From the cell containing the given text, extract its center point as (X, Y) coordinate. 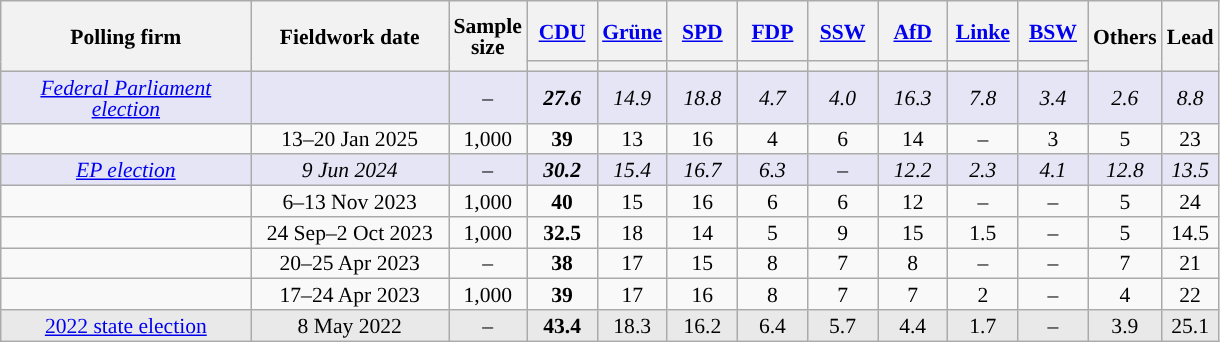
8.8 (1190, 97)
14.9 (632, 97)
3 (1053, 138)
13 (632, 138)
Samplesize (487, 36)
6.3 (772, 170)
23 (1190, 138)
4.7 (772, 97)
16.3 (913, 97)
2 (983, 294)
21 (1190, 264)
30.2 (562, 170)
1.7 (983, 326)
Polling firm (126, 36)
24 Sep–2 Oct 2023 (350, 232)
12 (913, 202)
3.4 (1053, 97)
13–20 Jan 2025 (350, 138)
25.1 (1190, 326)
Lead (1190, 36)
4.1 (1053, 170)
17–24 Apr 2023 (350, 294)
24 (1190, 202)
9 Jun 2024 (350, 170)
FDP (772, 31)
Federal Parliament election (126, 97)
Linke (983, 31)
43.4 (562, 326)
SSW (842, 31)
SPD (702, 31)
20–25 Apr 2023 (350, 264)
Fieldwork date (350, 36)
5.7 (842, 326)
32.5 (562, 232)
18 (632, 232)
16.7 (702, 170)
AfD (913, 31)
2022 state election (126, 326)
2.6 (1125, 97)
15.4 (632, 170)
16.2 (702, 326)
1.5 (983, 232)
18.8 (702, 97)
Others (1125, 36)
27.6 (562, 97)
38 (562, 264)
12.2 (913, 170)
BSW (1053, 31)
14.5 (1190, 232)
4.0 (842, 97)
7.8 (983, 97)
Grüne (632, 31)
3.9 (1125, 326)
EP election (126, 170)
4.4 (913, 326)
6.4 (772, 326)
9 (842, 232)
13.5 (1190, 170)
22 (1190, 294)
2.3 (983, 170)
18.3 (632, 326)
6–13 Nov 2023 (350, 202)
8 May 2022 (350, 326)
12.8 (1125, 170)
CDU (562, 31)
40 (562, 202)
